Find where the given text appears and provide that cell's center as (X, Y) coordinate. 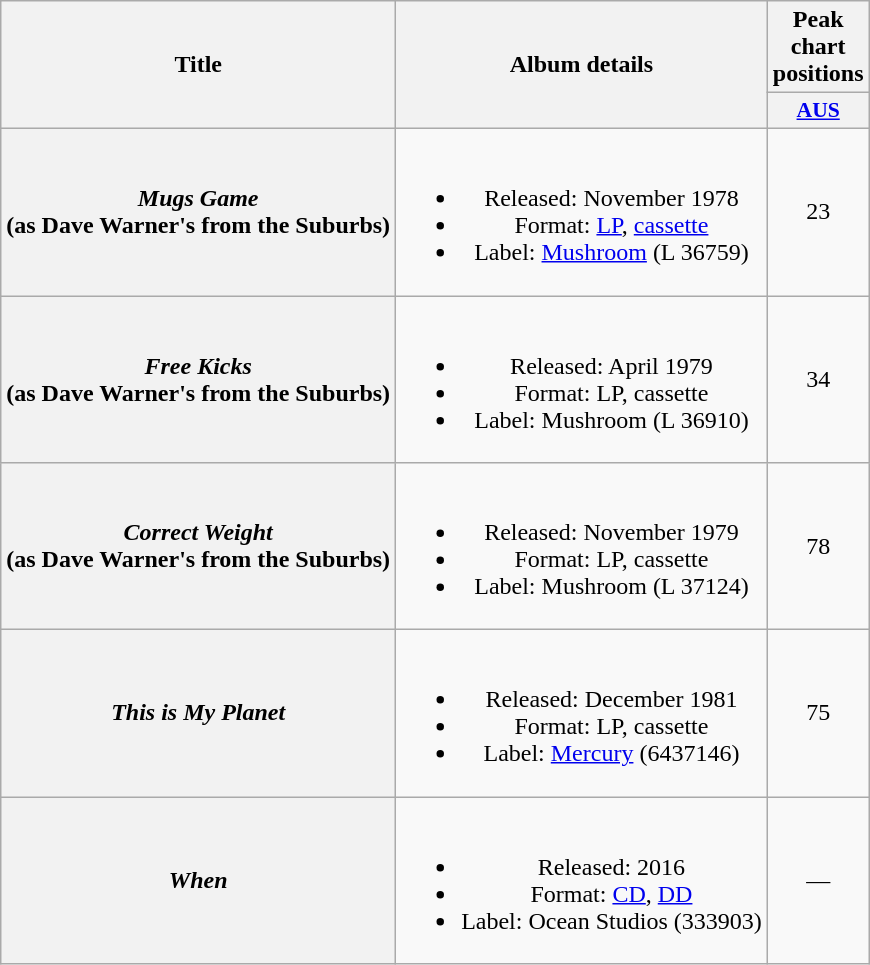
23 (818, 212)
Released: December 1981Format: LP, cassetteLabel: Mercury (6437146) (582, 714)
Peak chart positions (818, 47)
Released: November 1978Format: LP, cassetteLabel: Mushroom (L 36759) (582, 212)
Mugs Game (as Dave Warner's from the Suburbs) (198, 212)
Correct Weight (as Dave Warner's from the Suburbs) (198, 546)
34 (818, 380)
Released: 2016Format: CD, DDLabel: Ocean Studios (333903) (582, 880)
Album details (582, 65)
78 (818, 546)
Released: November 1979Format: LP, cassetteLabel: Mushroom (L 37124) (582, 546)
When (198, 880)
Released: April 1979Format: LP, cassetteLabel: Mushroom (L 36910) (582, 380)
— (818, 880)
AUS (818, 111)
75 (818, 714)
Title (198, 65)
Free Kicks (as Dave Warner's from the Suburbs) (198, 380)
This is My Planet (198, 714)
